Capture the cell that displays the provided text and extract its [X, Y] central coordinate. 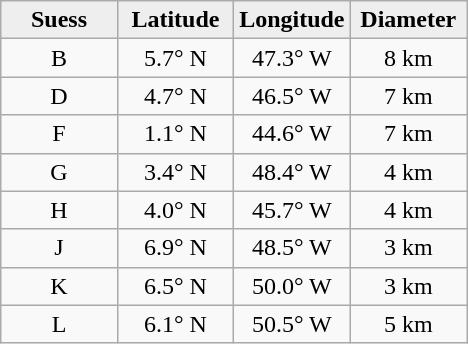
6.1° N [175, 324]
8 km [408, 58]
44.6° W [292, 134]
Diameter [408, 20]
50.5° W [292, 324]
K [59, 286]
6.5° N [175, 286]
5 km [408, 324]
D [59, 96]
3.4° N [175, 172]
G [59, 172]
4.7° N [175, 96]
6.9° N [175, 248]
45.7° W [292, 210]
48.5° W [292, 248]
50.0° W [292, 286]
Suess [59, 20]
48.4° W [292, 172]
46.5° W [292, 96]
Latitude [175, 20]
J [59, 248]
5.7° N [175, 58]
47.3° W [292, 58]
1.1° N [175, 134]
H [59, 210]
B [59, 58]
Longitude [292, 20]
L [59, 324]
F [59, 134]
4.0° N [175, 210]
